Identify which cell holds the provided text, then report its (x, y) central coordinate. 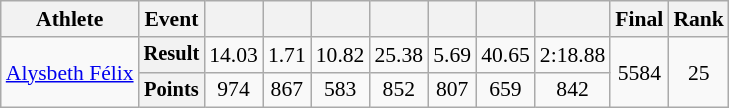
Rank (698, 19)
5584 (639, 72)
Result (172, 55)
2:18.88 (572, 55)
10.82 (340, 55)
659 (506, 90)
583 (340, 90)
25.38 (398, 55)
40.65 (506, 55)
Athlete (70, 19)
1.71 (287, 55)
867 (287, 90)
Points (172, 90)
Alysbeth Félix (70, 72)
852 (398, 90)
5.69 (452, 55)
14.03 (234, 55)
25 (698, 72)
Event (172, 19)
974 (234, 90)
807 (452, 90)
842 (572, 90)
Final (639, 19)
